Find where the given text appears and provide that cell's center as (x, y) coordinate. 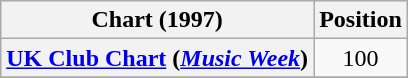
Position (361, 20)
UK Club Chart (Music Week) (158, 58)
100 (361, 58)
Chart (1997) (158, 20)
